Return (x, y) of the center of cell containing provided text 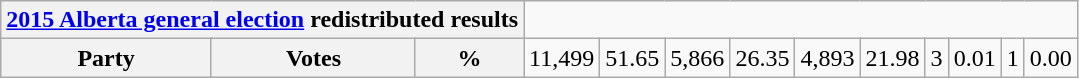
2015 Alberta general election redistributed results (262, 20)
3 (936, 58)
0.00 (1050, 58)
% (469, 58)
1 (1012, 58)
0.01 (974, 58)
5,866 (698, 58)
4,893 (828, 58)
11,499 (562, 58)
Party (106, 58)
26.35 (762, 58)
Votes (313, 58)
51.65 (632, 58)
21.98 (892, 58)
